Scan for the cell matching the given text and deliver its [x, y] coordinate at center. 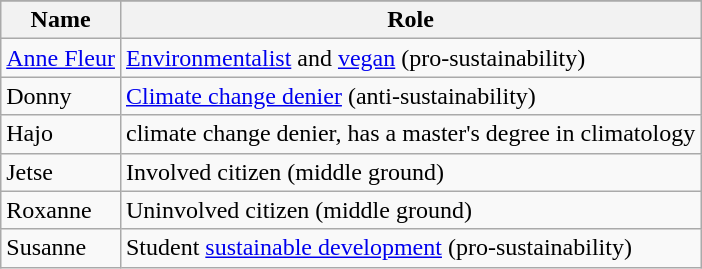
Anne Fleur [61, 58]
Susanne [61, 248]
climate change denier, has a master's degree in climatology [410, 134]
Roxanne [61, 210]
Role [410, 20]
Donny [61, 96]
Environmentalist and vegan (pro-sustainability) [410, 58]
Student sustainable development (pro-sustainability) [410, 248]
Uninvolved citizen (middle ground) [410, 210]
Climate change denier (anti-sustainability) [410, 96]
Hajo [61, 134]
Involved citizen (middle ground) [410, 172]
Name [61, 20]
Jetse [61, 172]
